Find where the given text appears and provide that cell's center as (x, y) coordinate. 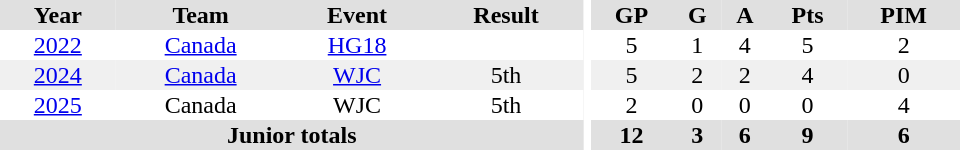
12 (631, 135)
G (698, 15)
Pts (808, 15)
HG18 (358, 45)
1 (698, 45)
9 (808, 135)
2022 (58, 45)
Result (506, 15)
Event (358, 15)
2025 (58, 105)
Junior totals (292, 135)
Team (201, 15)
PIM (904, 15)
3 (698, 135)
A (745, 15)
2024 (58, 75)
Year (58, 15)
GP (631, 15)
